Locate the cell with the specified text and output its [X, Y] center coordinate. 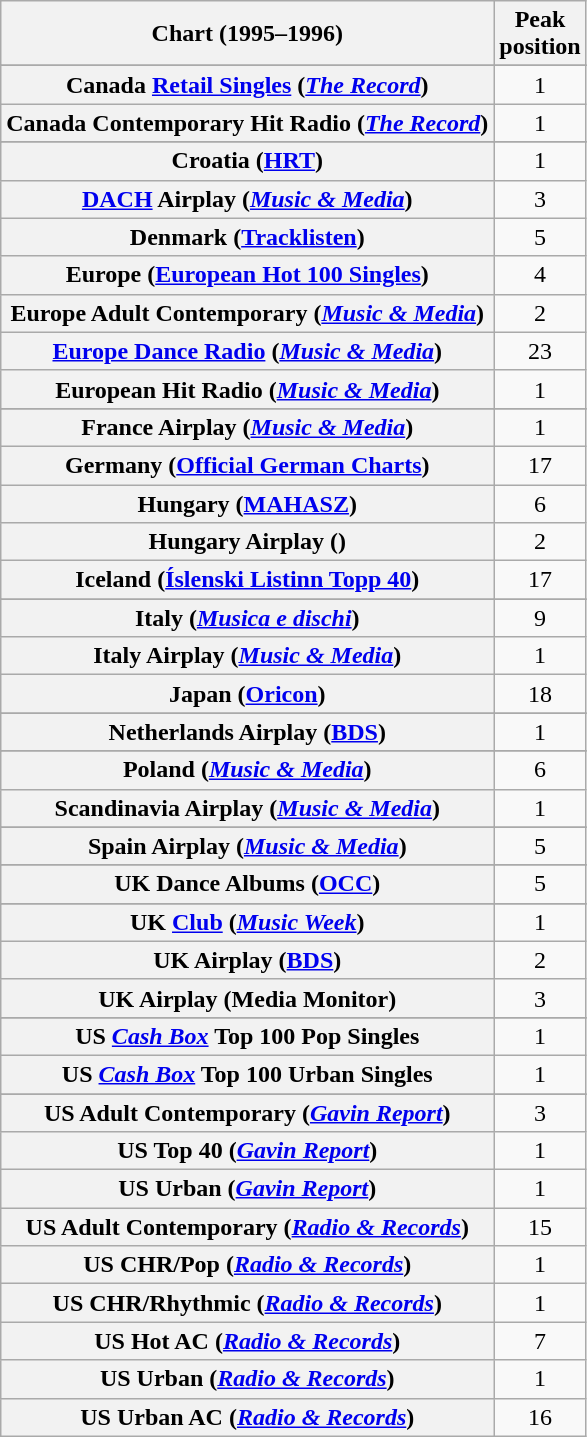
US Adult Contemporary (Radio & Records) [248, 1227]
Europe (European Hot 100 Singles) [248, 275]
18 [540, 694]
US CHR/Rhythmic (Radio & Records) [248, 1303]
Canada Retail Singles (The Record) [248, 85]
7 [540, 1341]
US Hot AC (Radio & Records) [248, 1341]
Europe Adult Contemporary (Music & Media) [248, 313]
UK Dance Albums (OCC) [248, 884]
US Urban (Radio & Records) [248, 1379]
UK Airplay (BDS) [248, 960]
DACH Airplay (Music & Media) [248, 199]
15 [540, 1227]
US CHR/Pop (Radio & Records) [248, 1265]
Spain Airplay (Music & Media) [248, 846]
European Hit Radio (Music & Media) [248, 389]
23 [540, 351]
US Urban (Gavin Report) [248, 1189]
Hungary (MAHASZ) [248, 503]
Iceland (Íslenski Listinn Topp 40) [248, 580]
US Top 40 (Gavin Report) [248, 1151]
US Adult Contemporary (Gavin Report) [248, 1113]
Scandinavia Airplay (Music & Media) [248, 808]
Croatia (HRT) [248, 161]
UK Club (Music Week) [248, 922]
Italy (Musica e dischi) [248, 618]
Poland (Music & Media) [248, 770]
Europe Dance Radio (Music & Media) [248, 351]
Denmark (Tracklisten) [248, 237]
4 [540, 275]
Netherlands Airplay (BDS) [248, 732]
US Cash Box Top 100 Pop Singles [248, 1036]
France Airplay (Music & Media) [248, 427]
Chart (1995–1996) [248, 34]
UK Airplay (Media Monitor) [248, 998]
Hungary Airplay () [248, 542]
Japan (Oricon) [248, 694]
US Cash Box Top 100 Urban Singles [248, 1074]
Canada Contemporary Hit Radio (The Record) [248, 123]
9 [540, 618]
Italy Airplay (Music & Media) [248, 656]
16 [540, 1417]
US Urban AC (Radio & Records) [248, 1417]
Germany (Official German Charts) [248, 465]
Peakposition [540, 34]
